Scan for the cell matching the given text and deliver its [X, Y] coordinate at center. 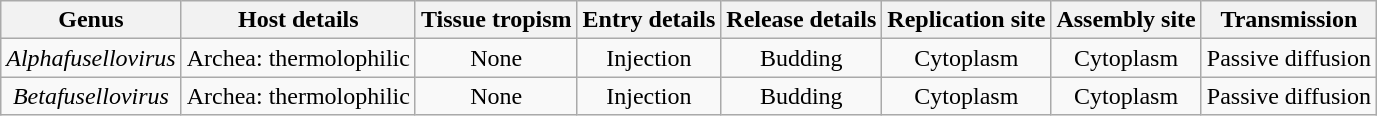
Transmission [1288, 20]
Genus [91, 20]
Tissue tropism [496, 20]
Alphafusellovirus [91, 58]
Entry details [649, 20]
Assembly site [1126, 20]
Replication site [966, 20]
Betafusellovirus [91, 96]
Host details [298, 20]
Release details [802, 20]
